Output the [X, Y] coordinate of the center of the cell containing the given text.  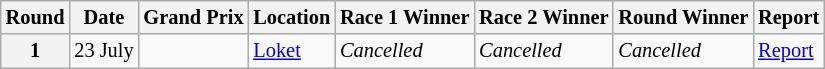
23 July [104, 51]
1 [36, 51]
Round Winner [683, 17]
Grand Prix [193, 17]
Loket [292, 51]
Round [36, 17]
Race 2 Winner [544, 17]
Race 1 Winner [404, 17]
Location [292, 17]
Date [104, 17]
